Search for the cell housing the specified text and yield its (x, y) center coordinate. 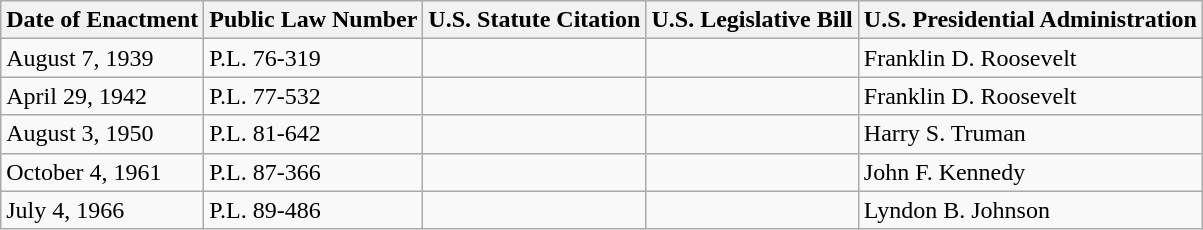
U.S. Legislative Bill (752, 20)
U.S. Statute Citation (534, 20)
P.L. 77-532 (314, 96)
Public Law Number (314, 20)
August 7, 1939 (102, 58)
October 4, 1961 (102, 172)
August 3, 1950 (102, 134)
July 4, 1966 (102, 210)
Harry S. Truman (1030, 134)
Lyndon B. Johnson (1030, 210)
John F. Kennedy (1030, 172)
April 29, 1942 (102, 96)
P.L. 76-319 (314, 58)
Date of Enactment (102, 20)
P.L. 87-366 (314, 172)
P.L. 81-642 (314, 134)
U.S. Presidential Administration (1030, 20)
P.L. 89-486 (314, 210)
